For the text-containing cell, return its midpoint in [X, Y] coordinate format. 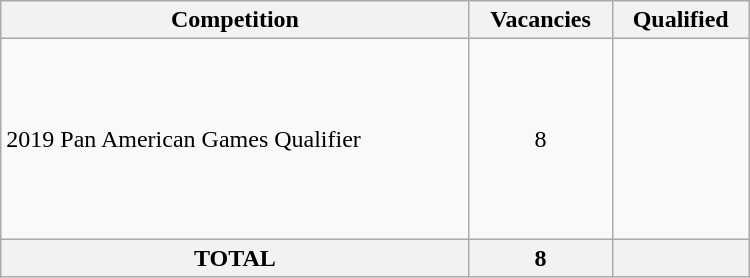
2019 Pan American Games Qualifier [235, 139]
Competition [235, 20]
Vacancies [540, 20]
Qualified [680, 20]
TOTAL [235, 258]
